Find where the given text appears and provide that cell's center as [x, y] coordinate. 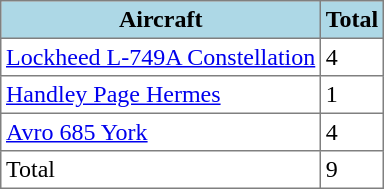
Avro 685 York [161, 132]
1 [352, 95]
Handley Page Hermes [161, 95]
Aircraft [161, 20]
9 [352, 170]
Lockheed L-749A Constellation [161, 57]
